Output the (x, y) coordinate of the center of the cell containing the given text.  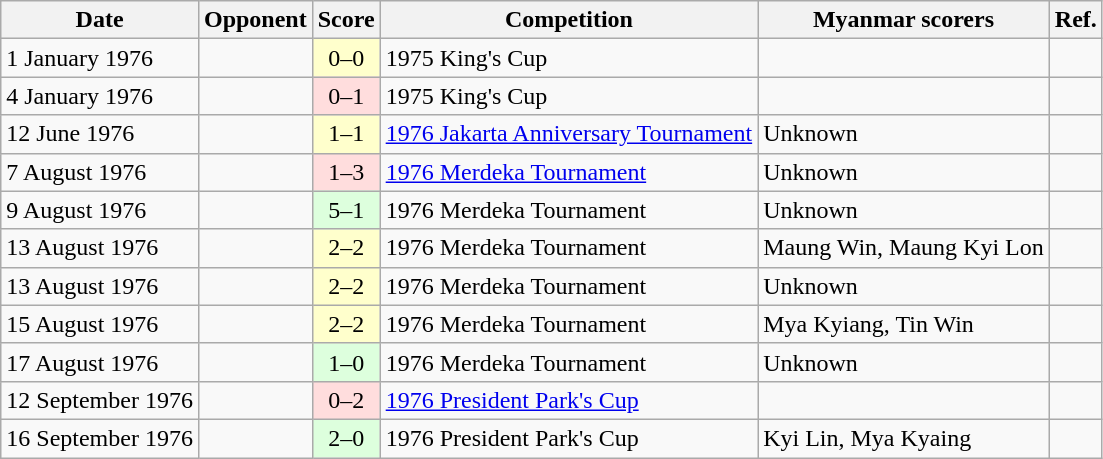
1–0 (346, 362)
0–0 (346, 58)
1–1 (346, 134)
5–1 (346, 210)
12 September 1976 (100, 400)
12 June 1976 (100, 134)
Score (346, 20)
9 August 1976 (100, 210)
Ref. (1076, 20)
Opponent (255, 20)
7 August 1976 (100, 172)
0–1 (346, 96)
16 September 1976 (100, 438)
1976 Jakarta Anniversary Tournament (569, 134)
15 August 1976 (100, 324)
Kyi Lin, Mya Kyaing (904, 438)
17 August 1976 (100, 362)
2–0 (346, 438)
0–2 (346, 400)
Competition (569, 20)
1–3 (346, 172)
Date (100, 20)
1 January 1976 (100, 58)
Mya Kyiang, Tin Win (904, 324)
Maung Win, Maung Kyi Lon (904, 248)
4 January 1976 (100, 96)
Myanmar scorers (904, 20)
